Determine the [X, Y] coordinate at the center of the cell enclosing the given text.  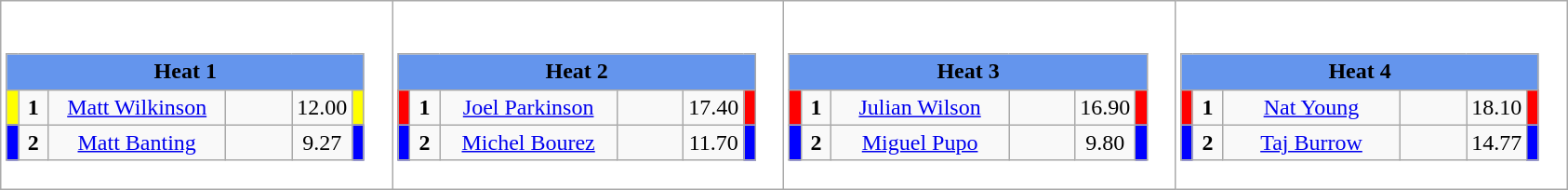
9.80 [1105, 142]
Heat 1 1 Matt Wilkinson 12.00 2 Matt Banting 9.27 [197, 95]
11.70 [714, 142]
Heat 1 [185, 72]
Miguel Pupo [921, 142]
18.10 [1497, 107]
Michel Bourez [528, 142]
Heat 3 1 Julian Wilson 16.90 2 Miguel Pupo 9.80 [980, 95]
17.40 [714, 107]
Matt Wilkinson [138, 107]
Heat 3 [968, 72]
Heat 4 [1360, 72]
Nat Young [1311, 107]
9.27 [322, 142]
16.90 [1105, 107]
Heat 2 [577, 72]
Taj Burrow [1311, 142]
14.77 [1497, 142]
Heat 4 1 Nat Young 18.10 2 Taj Burrow 14.77 [1371, 95]
Joel Parkinson [528, 107]
Julian Wilson [921, 107]
Matt Banting [138, 142]
Heat 2 1 Joel Parkinson 17.40 2 Michel Bourez 11.70 [588, 95]
12.00 [322, 107]
